Determine the [X, Y] coordinate at the center of the cell enclosing the given text.  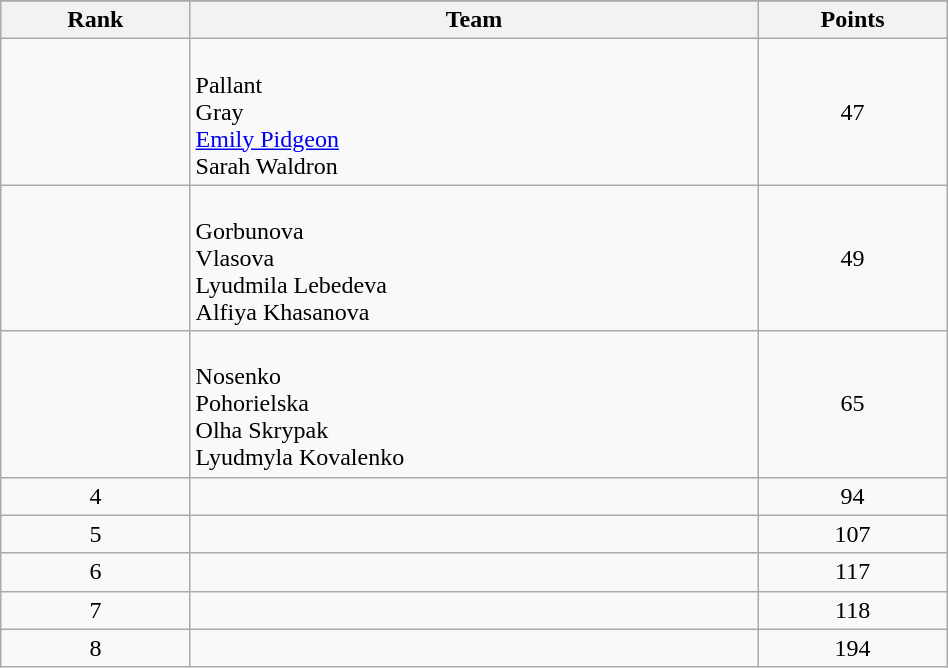
7 [96, 610]
65 [852, 404]
Team [474, 20]
47 [852, 112]
118 [852, 610]
4 [96, 496]
117 [852, 572]
49 [852, 258]
NosenkoPohorielskaOlha SkrypakLyudmyla Kovalenko [474, 404]
94 [852, 496]
PallantGrayEmily PidgeonSarah Waldron [474, 112]
107 [852, 534]
8 [96, 648]
GorbunovaVlasovaLyudmila LebedevaAlfiya Khasanova [474, 258]
Rank [96, 20]
5 [96, 534]
Points [852, 20]
194 [852, 648]
6 [96, 572]
